Output the [X, Y] coordinate of the center of the cell containing the given text.  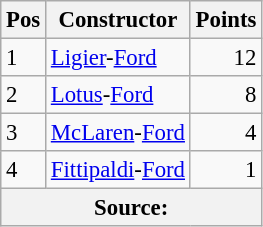
Lotus-Ford [118, 95]
3 [24, 133]
Points [226, 20]
2 [24, 95]
Pos [24, 20]
Fittipaldi-Ford [118, 170]
Source: [132, 208]
Ligier-Ford [118, 58]
12 [226, 58]
8 [226, 95]
Constructor [118, 20]
McLaren-Ford [118, 133]
